Provide the [x, y] coordinate of the cell's center where the given text is located.  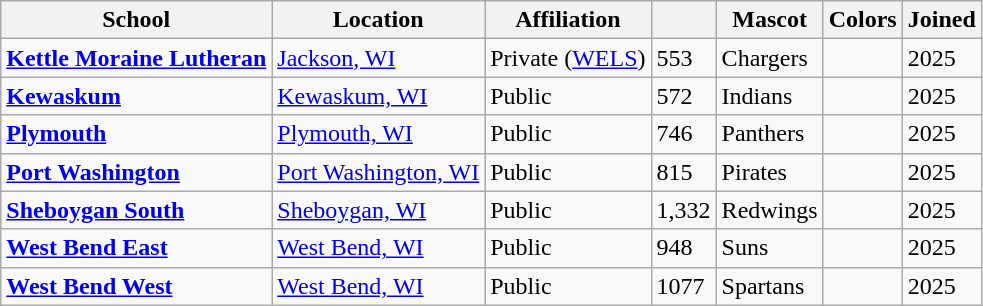
Pirates [770, 172]
Port Washington [136, 172]
Indians [770, 96]
Chargers [770, 58]
Location [378, 20]
Spartans [770, 286]
746 [684, 134]
Panthers [770, 134]
Suns [770, 248]
Kewaskum [136, 96]
Mascot [770, 20]
Sheboygan South [136, 210]
553 [684, 58]
572 [684, 96]
Joined [942, 20]
Sheboygan, WI [378, 210]
Port Washington, WI [378, 172]
Redwings [770, 210]
School [136, 20]
Colors [862, 20]
1,332 [684, 210]
West Bend East [136, 248]
Private (WELS) [568, 58]
Plymouth [136, 134]
Affiliation [568, 20]
815 [684, 172]
Kettle Moraine Lutheran [136, 58]
948 [684, 248]
West Bend West [136, 286]
Plymouth, WI [378, 134]
Kewaskum, WI [378, 96]
1077 [684, 286]
Jackson, WI [378, 58]
